Provide the [x, y] coordinate of the cell's center where the given text is located.  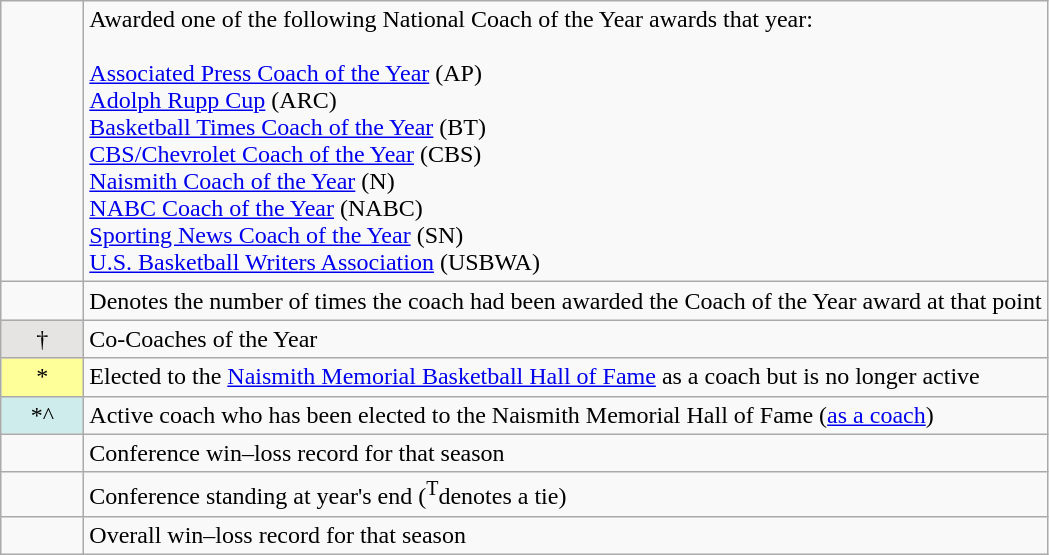
Overall win–loss record for that season [566, 536]
Elected to the Naismith Memorial Basketball Hall of Fame as a coach but is no longer active [566, 377]
Conference standing at year's end (Tdenotes a tie) [566, 494]
Denotes the number of times the coach had been awarded the Coach of the Year award at that point [566, 301]
Co-Coaches of the Year [566, 339]
Conference win–loss record for that season [566, 453]
Active coach who has been elected to the Naismith Memorial Hall of Fame (as a coach) [566, 415]
*^ [42, 415]
† [42, 339]
* [42, 377]
